Return the (X, Y) coordinate for the center point of the cell that contains the specified text.  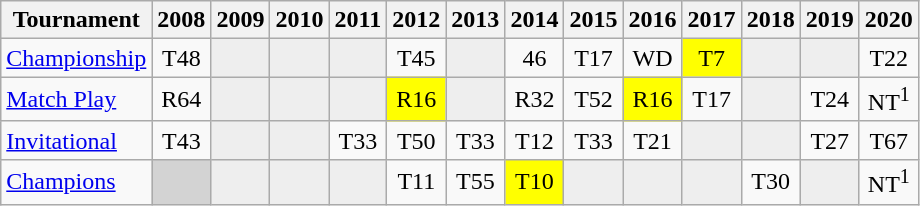
T27 (830, 140)
T55 (476, 182)
T22 (888, 58)
2012 (416, 20)
Match Play (76, 100)
Invitational (76, 140)
T10 (534, 182)
WD (652, 58)
T48 (182, 58)
T50 (416, 140)
2018 (770, 20)
2008 (182, 20)
2010 (300, 20)
2016 (652, 20)
T30 (770, 182)
Champions (76, 182)
T52 (594, 100)
2020 (888, 20)
2014 (534, 20)
T67 (888, 140)
T21 (652, 140)
T11 (416, 182)
Tournament (76, 20)
Championship (76, 58)
2015 (594, 20)
T43 (182, 140)
R32 (534, 100)
2009 (240, 20)
46 (534, 58)
T24 (830, 100)
2017 (712, 20)
T7 (712, 58)
2011 (358, 20)
R64 (182, 100)
T45 (416, 58)
2019 (830, 20)
T12 (534, 140)
2013 (476, 20)
